Provide the (X, Y) coordinate of the cell's center where the given text is located.  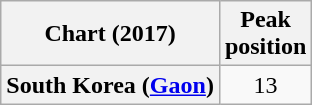
Chart (2017) (110, 34)
South Korea (Gaon) (110, 85)
13 (265, 85)
Peakposition (265, 34)
